Scan for the cell matching the given text and deliver its [X, Y] coordinate at center. 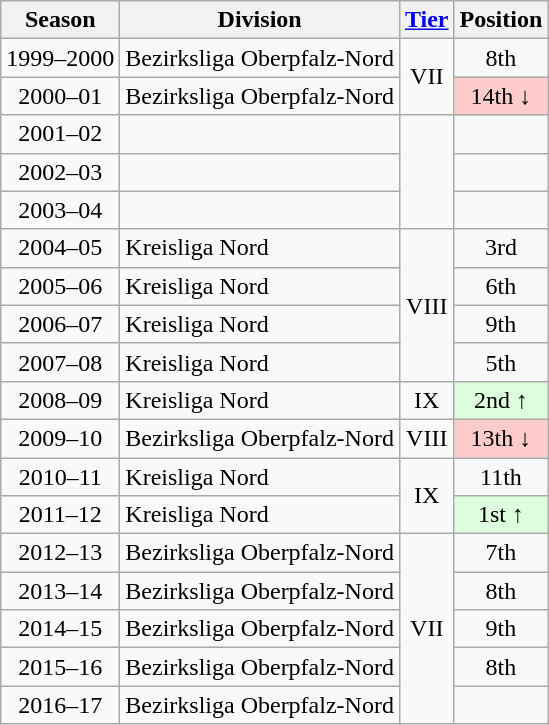
2002–03 [60, 172]
2000–01 [60, 96]
2013–14 [60, 591]
2010–11 [60, 477]
2008–09 [60, 400]
2015–16 [60, 667]
3rd [501, 248]
2011–12 [60, 515]
14th ↓ [501, 96]
5th [501, 362]
2nd ↑ [501, 400]
13th ↓ [501, 438]
Position [501, 20]
2016–17 [60, 705]
1st ↑ [501, 515]
Tier [426, 20]
2004–05 [60, 248]
Division [260, 20]
2001–02 [60, 134]
2005–06 [60, 286]
6th [501, 286]
Season [60, 20]
11th [501, 477]
2009–10 [60, 438]
2012–13 [60, 553]
2007–08 [60, 362]
2003–04 [60, 210]
2006–07 [60, 324]
2014–15 [60, 629]
1999–2000 [60, 58]
7th [501, 553]
